Extract the (X, Y) coordinate from the center of the cell holding the provided text.  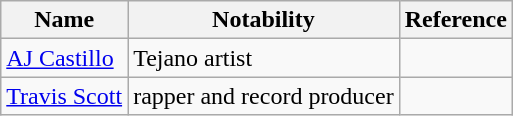
Reference (456, 20)
Notability (264, 20)
AJ Castillo (64, 58)
rapper and record producer (264, 96)
Tejano artist (264, 58)
Name (64, 20)
Travis Scott (64, 96)
